Output the (x, y) coordinate of the center of the cell containing the given text.  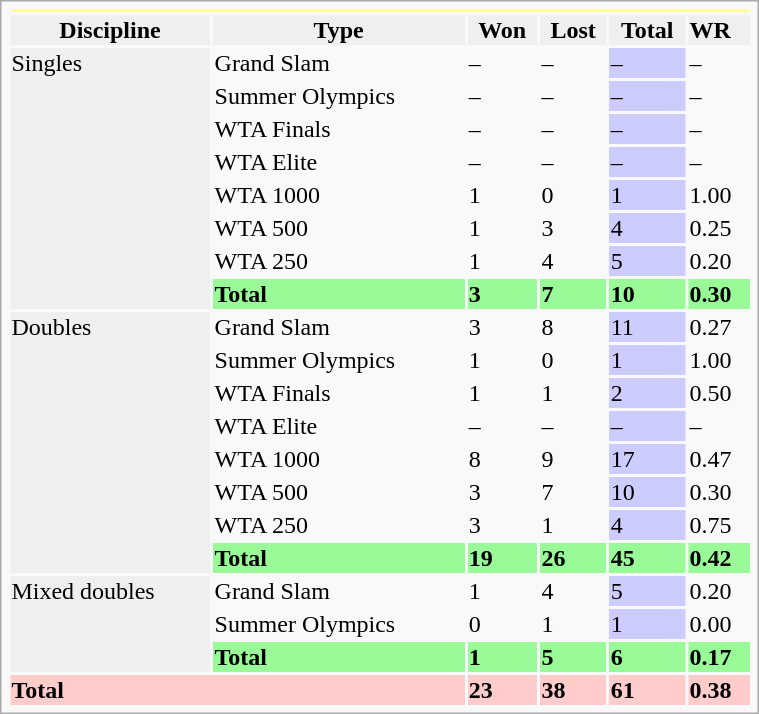
23 (502, 690)
0.25 (719, 228)
Discipline (110, 30)
17 (647, 459)
Type (338, 30)
0.42 (719, 558)
6 (647, 657)
9 (573, 459)
26 (573, 558)
Lost (573, 30)
45 (647, 558)
Singles (110, 178)
0.27 (719, 327)
0.75 (719, 525)
Mixed doubles (110, 624)
WR (719, 30)
0.47 (719, 459)
0.17 (719, 657)
11 (647, 327)
0.50 (719, 393)
38 (573, 690)
0.00 (719, 624)
0.38 (719, 690)
61 (647, 690)
19 (502, 558)
Doubles (110, 442)
2 (647, 393)
Won (502, 30)
